From the cell containing the given text, extract its center point as (X, Y) coordinate. 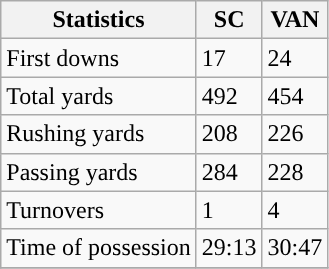
17 (229, 58)
454 (295, 96)
4 (295, 210)
Turnovers (99, 210)
Rushing yards (99, 134)
1 (229, 210)
284 (229, 172)
226 (295, 134)
492 (229, 96)
Total yards (99, 96)
208 (229, 134)
30:47 (295, 248)
228 (295, 172)
Passing yards (99, 172)
First downs (99, 58)
Time of possession (99, 248)
SC (229, 20)
24 (295, 58)
29:13 (229, 248)
VAN (295, 20)
Statistics (99, 20)
